Locate the cell with the specified text and output its (X, Y) center coordinate. 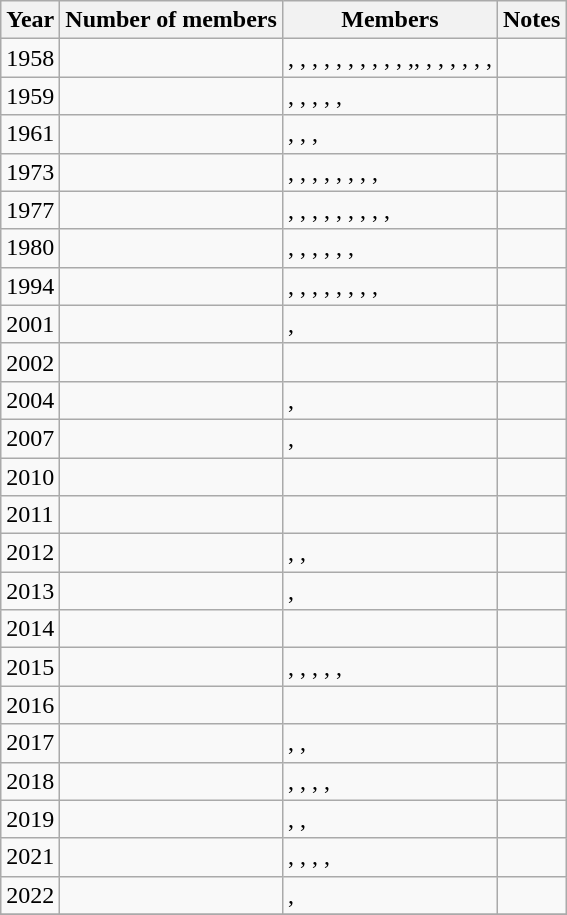
, , , , , , , , , (390, 210)
2017 (30, 743)
, , , , , , , , , , ,, , , , , , , (390, 58)
1977 (30, 210)
2021 (30, 857)
1994 (30, 286)
2013 (30, 591)
2012 (30, 553)
2016 (30, 705)
1959 (30, 96)
2010 (30, 477)
Number of members (172, 20)
, , , (390, 134)
2022 (30, 895)
2019 (30, 819)
1980 (30, 248)
2018 (30, 781)
, , , , , , (390, 248)
2004 (30, 400)
2015 (30, 667)
2001 (30, 324)
1973 (30, 172)
1961 (30, 134)
2011 (30, 515)
Members (390, 20)
Year (30, 20)
Notes (531, 20)
2002 (30, 362)
1958 (30, 58)
2014 (30, 629)
2007 (30, 438)
